Return (x, y) of the center of cell containing provided text 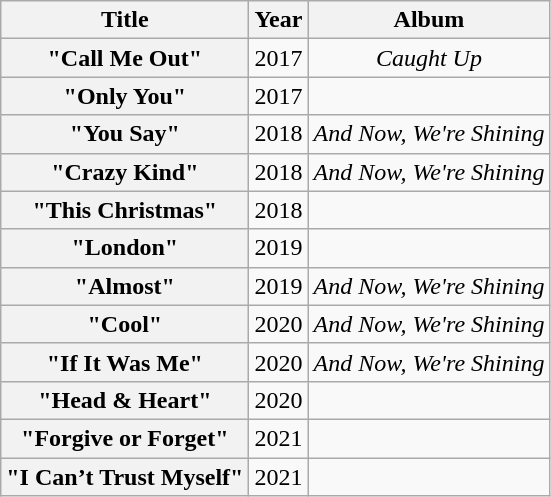
"Only You" (125, 96)
"Cool" (125, 324)
Year (278, 20)
"This Christmas" (125, 210)
"Call Me Out" (125, 58)
"If It Was Me" (125, 362)
Title (125, 20)
"Crazy Kind" (125, 172)
"London" (125, 248)
Album (429, 20)
"Forgive or Forget" (125, 438)
"You Say" (125, 134)
"Almost" (125, 286)
"Head & Heart" (125, 400)
"I Can’t Trust Myself" (125, 477)
Caught Up (429, 58)
